Return the [X, Y] coordinate for the center point of the cell that contains the specified text.  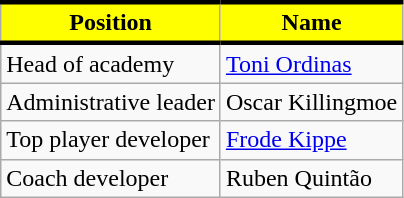
Frode Kippe [311, 140]
Top player developer [111, 140]
Administrative leader [111, 102]
Head of academy [111, 63]
Ruben Quintão [311, 178]
Toni Ordinas [311, 63]
Coach developer [111, 178]
Oscar Killingmoe [311, 102]
Position [111, 22]
Name [311, 22]
